Scan for the cell matching the given text and deliver its (x, y) coordinate at center. 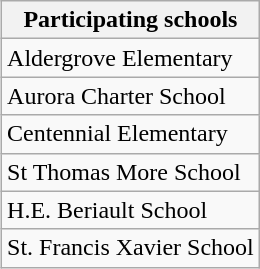
Aldergrove Elementary (131, 58)
H.E. Beriault School (131, 210)
Aurora Charter School (131, 96)
St. Francis Xavier School (131, 248)
Centennial Elementary (131, 134)
St Thomas More School (131, 172)
Participating schools (131, 20)
